From the cell containing the given text, extract its center point as [X, Y] coordinate. 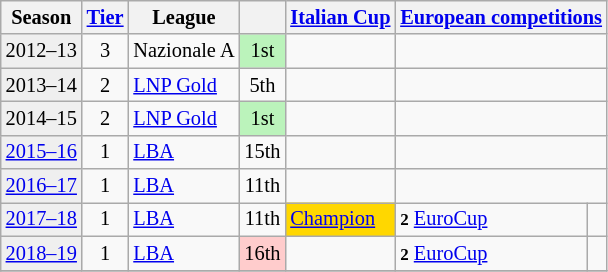
3 [106, 51]
Tier [106, 17]
Italian Cup [340, 17]
2018–19 [42, 253]
16th [262, 253]
2016–17 [42, 186]
5th [262, 85]
2012–13 [42, 51]
Season [42, 17]
2013–14 [42, 85]
2014–15 [42, 118]
15th [262, 152]
Nazionale A [184, 51]
2015–16 [42, 152]
Champion [340, 219]
European competitions [501, 17]
League [184, 17]
2017–18 [42, 219]
